Locate the cell with the specified text and output its (x, y) center coordinate. 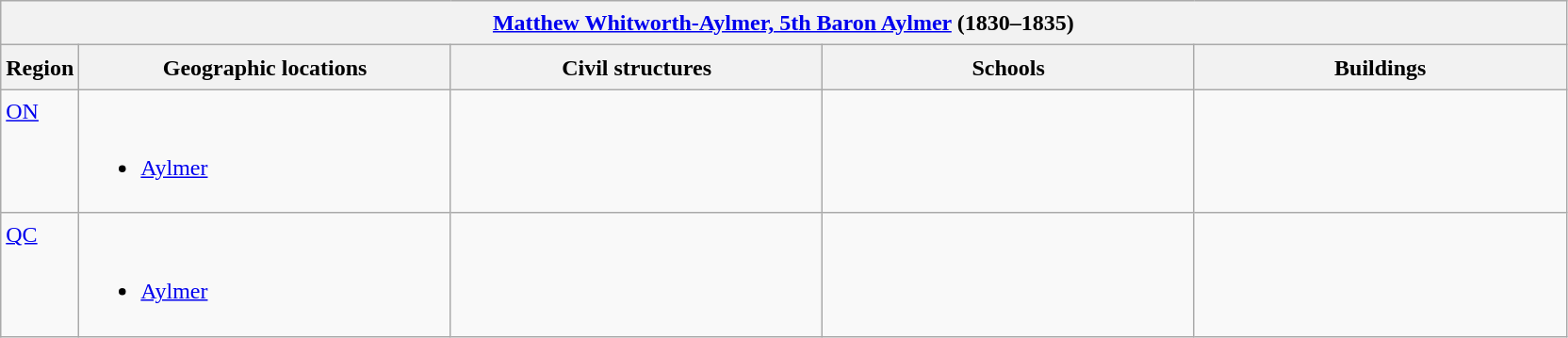
Region (40, 68)
Geographic locations (266, 68)
ON (40, 151)
Schools (1008, 68)
QC (40, 275)
Buildings (1380, 68)
Matthew Whitworth-Aylmer, 5th Baron Aylmer (1830–1835) (784, 23)
Civil structures (637, 68)
